Scan for the cell matching the given text and deliver its (X, Y) coordinate at center. 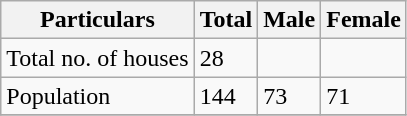
71 (364, 96)
144 (226, 96)
28 (226, 58)
Total (226, 20)
73 (290, 96)
Female (364, 20)
Particulars (98, 20)
Total no. of houses (98, 58)
Population (98, 96)
Male (290, 20)
